Find where the given text appears and provide that cell's center as (X, Y) coordinate. 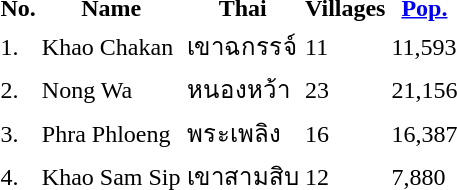
หนองหว้า (243, 90)
11 (346, 46)
16 (346, 133)
พระเพลิง (243, 133)
Nong Wa (111, 90)
Khao Chakan (111, 46)
เขาฉกรรจ์ (243, 46)
Phra Phloeng (111, 133)
23 (346, 90)
